Search for the cell housing the specified text and yield its [X, Y] center coordinate. 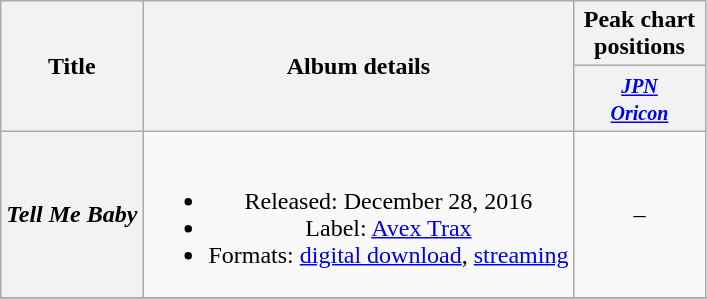
Title [72, 66]
Peak chart positions [640, 34]
– [640, 214]
Tell Me Baby [72, 214]
JPNOricon [640, 98]
Album details [358, 66]
Released: December 28, 2016Label: Avex TraxFormats: digital download, streaming [358, 214]
